Provide the [X, Y] coordinate of the cell's center where the given text is located.  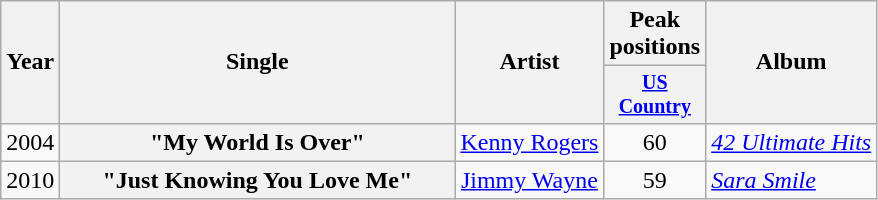
"My World Is Over" [258, 142]
Artist [530, 62]
US Country [655, 94]
2004 [30, 142]
Jimmy Wayne [530, 180]
Single [258, 62]
59 [655, 180]
Sara Smile [792, 180]
42 Ultimate Hits [792, 142]
Peak positions [655, 34]
2010 [30, 180]
"Just Knowing You Love Me" [258, 180]
Album [792, 62]
Kenny Rogers [530, 142]
Year [30, 62]
60 [655, 142]
